Provide the [x, y] coordinate of the cell's center where the given text is located.  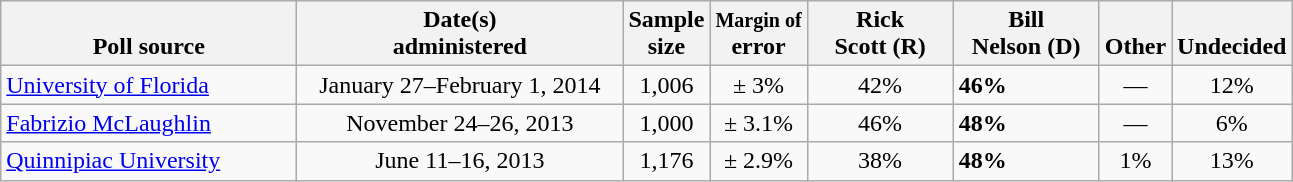
Date(s)administered [460, 34]
Margin oferror [758, 34]
± 3.1% [758, 123]
January 27–February 1, 2014 [460, 85]
Poll source [149, 34]
38% [880, 161]
November 24–26, 2013 [460, 123]
Quinnipiac University [149, 161]
12% [1232, 85]
± 3% [758, 85]
June 11–16, 2013 [460, 161]
42% [880, 85]
Samplesize [666, 34]
University of Florida [149, 85]
1,176 [666, 161]
1% [1135, 161]
RickScott (R) [880, 34]
6% [1232, 123]
BillNelson (D) [1026, 34]
Fabrizio McLaughlin [149, 123]
13% [1232, 161]
1,006 [666, 85]
1,000 [666, 123]
± 2.9% [758, 161]
Other [1135, 34]
Undecided [1232, 34]
